Return the [X, Y] coordinate for the center point of the cell that contains the specified text.  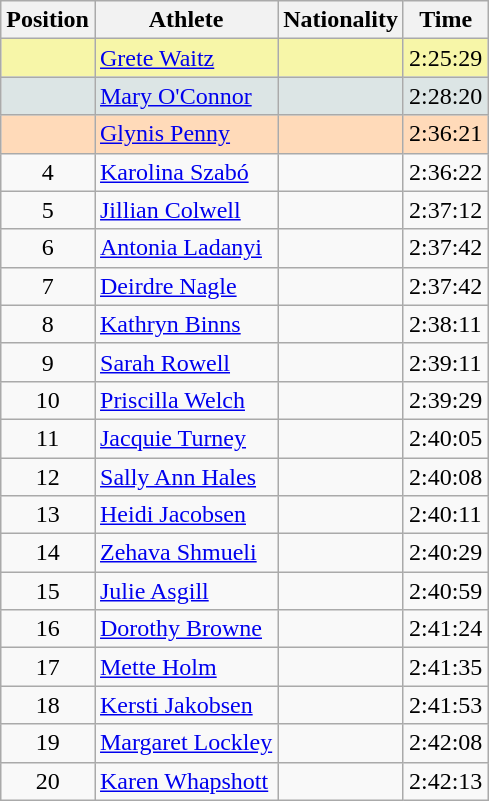
10 [48, 400]
Nationality [341, 20]
2:36:22 [445, 172]
Position [48, 20]
2:40:05 [445, 438]
2:40:08 [445, 477]
Karen Whapshott [186, 781]
2:39:29 [445, 400]
5 [48, 210]
4 [48, 172]
Mary O'Connor [186, 96]
Sarah Rowell [186, 362]
2:41:53 [445, 705]
Kersti Jakobsen [186, 705]
Grete Waitz [186, 58]
Kathryn Binns [186, 324]
18 [48, 705]
2:42:13 [445, 781]
Margaret Lockley [186, 743]
Athlete [186, 20]
Mette Holm [186, 667]
2:41:35 [445, 667]
8 [48, 324]
2:39:11 [445, 362]
7 [48, 286]
Karolina Szabó [186, 172]
2:40:59 [445, 591]
11 [48, 438]
Glynis Penny [186, 134]
20 [48, 781]
19 [48, 743]
Dorothy Browne [186, 629]
Sally Ann Hales [186, 477]
13 [48, 515]
2:40:29 [445, 553]
2:36:21 [445, 134]
Jillian Colwell [186, 210]
12 [48, 477]
Jacquie Turney [186, 438]
2:38:11 [445, 324]
Julie Asgill [186, 591]
Time [445, 20]
2:37:12 [445, 210]
16 [48, 629]
Zehava Shmueli [186, 553]
2:28:20 [445, 96]
2:40:11 [445, 515]
Antonia Ladanyi [186, 248]
15 [48, 591]
14 [48, 553]
Deirdre Nagle [186, 286]
2:41:24 [445, 629]
17 [48, 667]
Heidi Jacobsen [186, 515]
Priscilla Welch [186, 400]
2:25:29 [445, 58]
9 [48, 362]
2:42:08 [445, 743]
6 [48, 248]
